Output the (X, Y) coordinate of the center of the cell containing the given text.  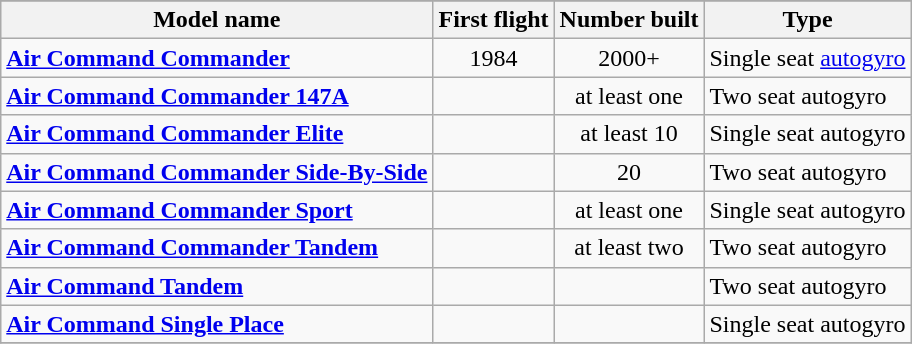
Air Command Single Place (217, 324)
2000+ (629, 58)
20 (629, 172)
1984 (494, 58)
at least 10 (629, 134)
Air Command Commander 147A (217, 96)
Air Command Commander Tandem (217, 248)
Model name (217, 20)
Air Command Commander Elite (217, 134)
First flight (494, 20)
Type (808, 20)
Air Command Commander (217, 58)
Air Command Commander Sport (217, 210)
Air Command Commander Side-By-Side (217, 172)
Number built (629, 20)
at least two (629, 248)
Air Command Tandem (217, 286)
